Identify which cell holds the provided text, then report its (X, Y) central coordinate. 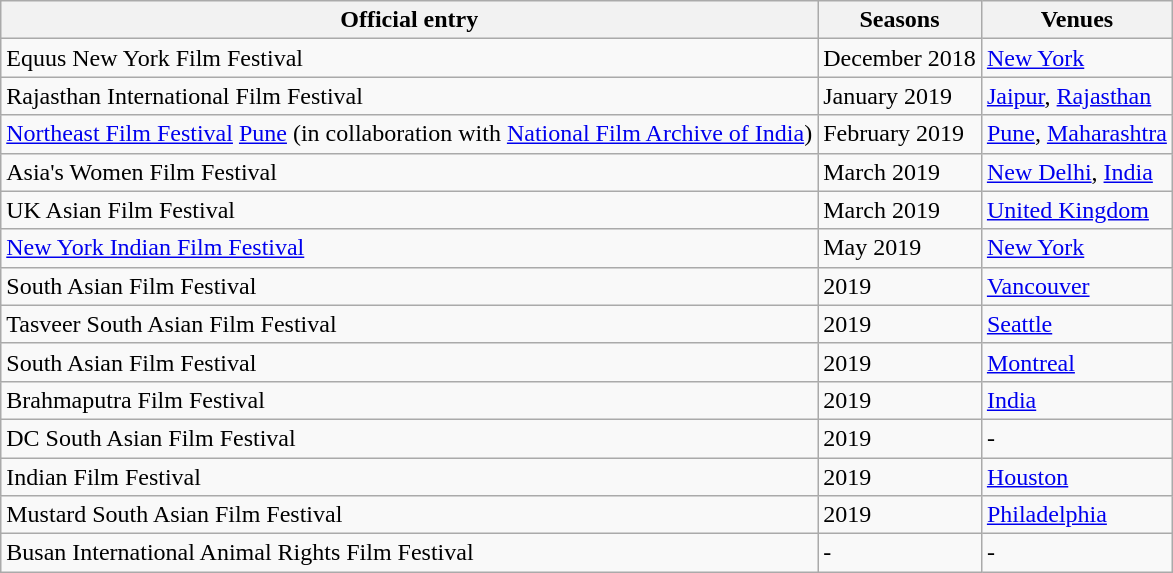
Busan International Animal Rights Film Festival (410, 553)
Rajasthan International Film Festival (410, 96)
Seasons (900, 20)
Pune, Maharashtra (1076, 134)
UK Asian Film Festival (410, 210)
Montreal (1076, 362)
Asia's Women Film Festival (410, 172)
United Kingdom (1076, 210)
Equus New York Film Festival (410, 58)
India (1076, 400)
Brahmaputra Film Festival (410, 400)
January 2019 (900, 96)
New York Indian Film Festival (410, 248)
Indian Film Festival (410, 477)
Seattle (1076, 324)
Mustard South Asian Film Festival (410, 515)
Northeast Film Festival Pune (in collaboration with National Film Archive of India) (410, 134)
February 2019 (900, 134)
Tasveer South Asian Film Festival (410, 324)
Vancouver (1076, 286)
Philadelphia (1076, 515)
Official entry (410, 20)
May 2019 (900, 248)
December 2018 (900, 58)
DC South Asian Film Festival (410, 438)
Houston (1076, 477)
Venues (1076, 20)
New Delhi, India (1076, 172)
Jaipur, Rajasthan (1076, 96)
